Determine the [x, y] coordinate at the center of the cell enclosing the given text.  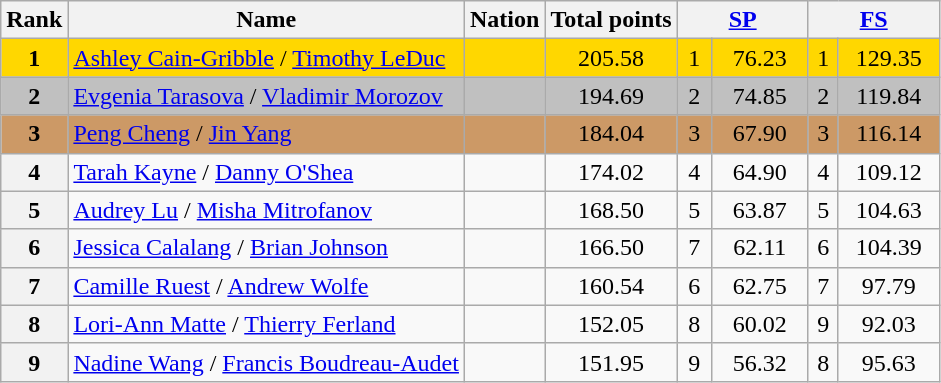
194.69 [611, 96]
205.58 [611, 58]
104.63 [888, 210]
109.12 [888, 172]
62.75 [760, 286]
63.87 [760, 210]
74.85 [760, 96]
119.84 [888, 96]
95.63 [888, 362]
160.54 [611, 286]
64.90 [760, 172]
184.04 [611, 134]
FS [874, 20]
Lori-Ann Matte / Thierry Ferland [266, 324]
166.50 [611, 248]
104.39 [888, 248]
Camille Ruest / Andrew Wolfe [266, 286]
Nation [504, 20]
Ashley Cain-Gribble / Timothy LeDuc [266, 58]
174.02 [611, 172]
97.79 [888, 286]
152.05 [611, 324]
Peng Cheng / Jin Yang [266, 134]
SP [742, 20]
67.90 [760, 134]
Name [266, 20]
116.14 [888, 134]
Audrey Lu / Misha Mitrofanov [266, 210]
Rank [34, 20]
62.11 [760, 248]
168.50 [611, 210]
Evgenia Tarasova / Vladimir Morozov [266, 96]
56.32 [760, 362]
129.35 [888, 58]
Jessica Calalang / Brian Johnson [266, 248]
60.02 [760, 324]
151.95 [611, 362]
92.03 [888, 324]
Nadine Wang / Francis Boudreau-Audet [266, 362]
76.23 [760, 58]
Total points [611, 20]
Tarah Kayne / Danny O'Shea [266, 172]
